Detect which cell encompasses the target text, then output its [x, y] center coordinate. 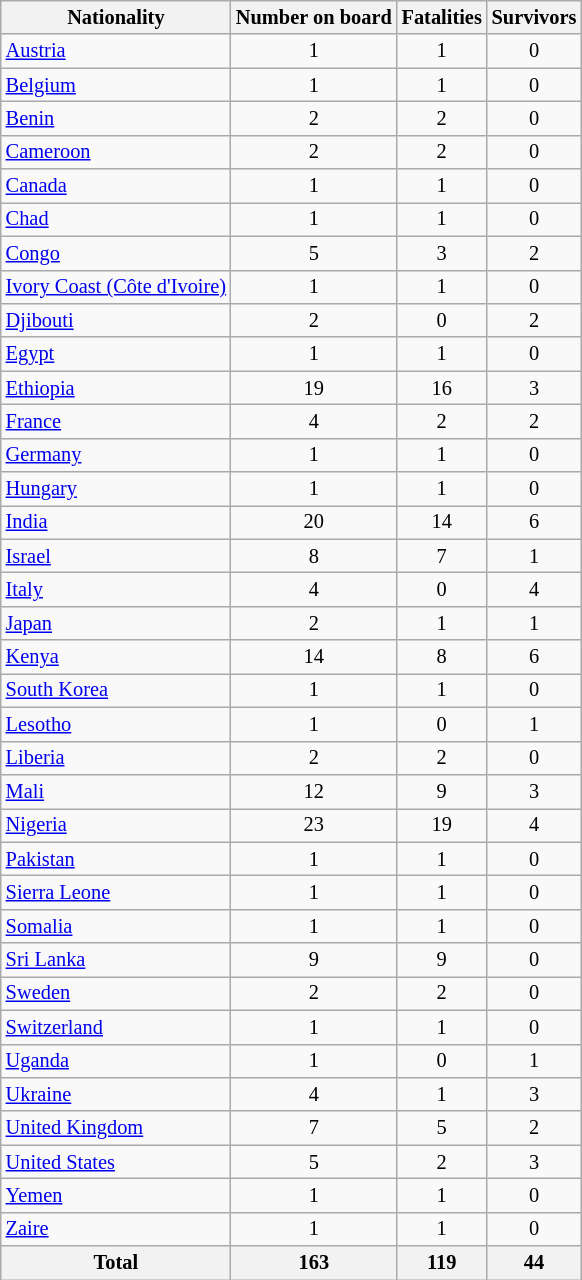
Mali [116, 791]
Lesotho [116, 724]
Switzerland [116, 1027]
Liberia [116, 758]
12 [314, 791]
Belgium [116, 85]
Sri Lanka [116, 960]
Egypt [116, 354]
United Kingdom [116, 1128]
Uganda [116, 1061]
Ivory Coast (Côte d'Ivoire) [116, 287]
Austria [116, 51]
Cameroon [116, 152]
119 [442, 1263]
Kenya [116, 657]
23 [314, 825]
Chad [116, 219]
Survivors [534, 17]
South Korea [116, 690]
Zaire [116, 1229]
India [116, 522]
Israel [116, 556]
Djibouti [116, 320]
Japan [116, 623]
Pakistan [116, 859]
Nigeria [116, 825]
Germany [116, 455]
Yemen [116, 1195]
20 [314, 522]
44 [534, 1263]
Sierra Leone [116, 892]
Ukraine [116, 1094]
Fatalities [442, 17]
Nationality [116, 17]
Total [116, 1263]
Canada [116, 186]
United States [116, 1162]
Ethiopia [116, 388]
Hungary [116, 489]
Congo [116, 253]
16 [442, 388]
Benin [116, 118]
Sweden [116, 993]
France [116, 421]
Somalia [116, 926]
Italy [116, 589]
Number on board [314, 17]
163 [314, 1263]
